Extract the [X, Y] coordinate from the center of the cell holding the provided text.  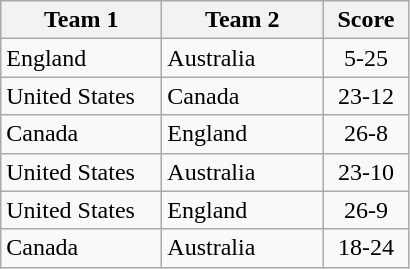
5-25 [366, 58]
18-24 [366, 248]
23-12 [366, 96]
26-8 [366, 134]
26-9 [366, 210]
Team 1 [82, 20]
23-10 [366, 172]
Team 2 [242, 20]
Score [366, 20]
